Return the [x, y] coordinate for the center point of the cell that contains the specified text.  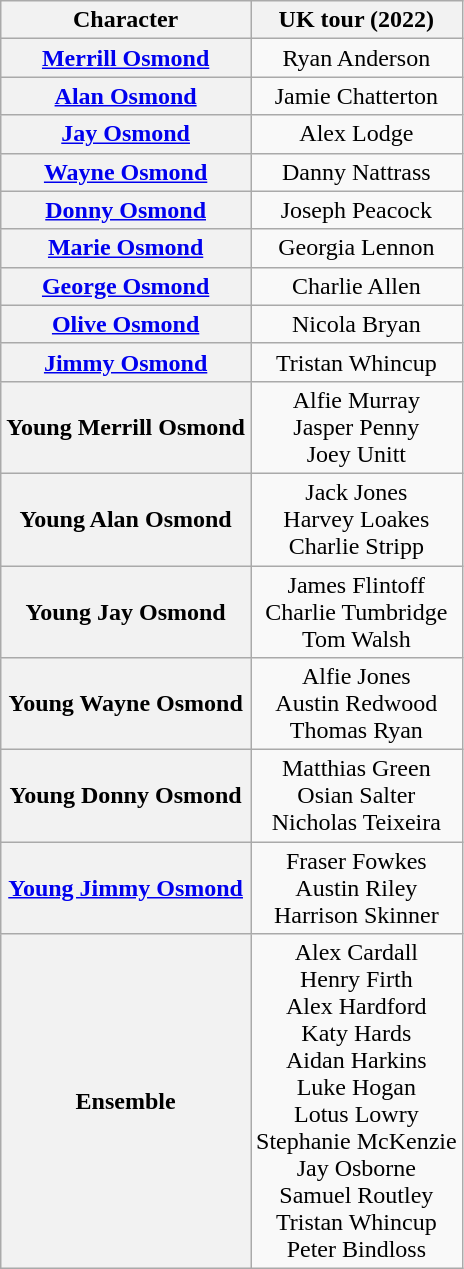
Marie Osmond [126, 248]
Alfie JonesAustin RedwoodThomas Ryan [356, 704]
James FlintoffCharlie TumbridgeTom Walsh [356, 612]
UK tour (2022) [356, 20]
Alex Lodge [356, 134]
Alfie MurrayJasper PennyJoey Unitt [356, 427]
Merrill Osmond [126, 58]
Young Donny Osmond [126, 796]
Jay Osmond [126, 134]
Charlie Allen [356, 286]
Character [126, 20]
Donny Osmond [126, 210]
Ryan Anderson [356, 58]
Alan Osmond [126, 96]
Nicola Bryan [356, 324]
Jimmy Osmond [126, 362]
Matthias GreenOsian SalterNicholas Teixeira [356, 796]
Olive Osmond [126, 324]
Danny Nattrass [356, 172]
Young Jimmy Osmond [126, 888]
Georgia Lennon [356, 248]
Tristan Whincup [356, 362]
Wayne Osmond [126, 172]
Ensemble [126, 1102]
Jack JonesHarvey LoakesCharlie Stripp [356, 519]
George Osmond [126, 286]
Young Jay Osmond [126, 612]
Fraser FowkesAustin RileyHarrison Skinner [356, 888]
Joseph Peacock [356, 210]
Jamie Chatterton [356, 96]
Young Merrill Osmond [126, 427]
Young Alan Osmond [126, 519]
Young Wayne Osmond [126, 704]
